Identify which cell holds the provided text, then report its [x, y] central coordinate. 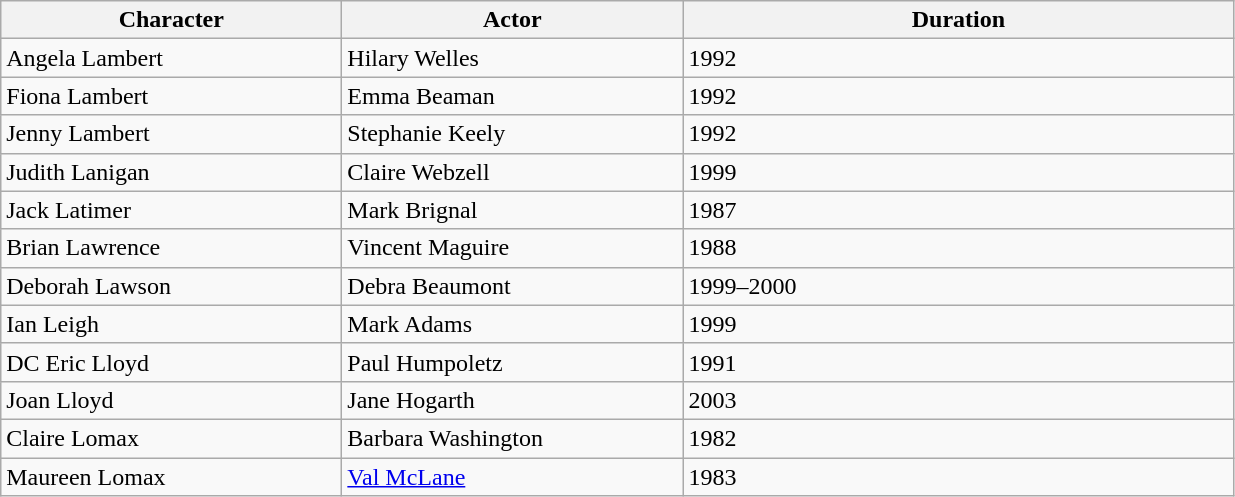
Emma Beaman [512, 96]
Stephanie Keely [512, 134]
Maureen Lomax [172, 477]
2003 [958, 400]
Ian Leigh [172, 324]
Actor [512, 20]
Duration [958, 20]
Barbara Washington [512, 438]
Mark Adams [512, 324]
Jack Latimer [172, 210]
Jane Hogarth [512, 400]
Claire Lomax [172, 438]
Joan Lloyd [172, 400]
Val McLane [512, 477]
Deborah Lawson [172, 286]
Mark Brignal [512, 210]
Fiona Lambert [172, 96]
Claire Webzell [512, 172]
Paul Humpoletz [512, 362]
1987 [958, 210]
1991 [958, 362]
Character [172, 20]
Jenny Lambert [172, 134]
1999–2000 [958, 286]
DC Eric Lloyd [172, 362]
Debra Beaumont [512, 286]
Judith Lanigan [172, 172]
1982 [958, 438]
1988 [958, 248]
Brian Lawrence [172, 248]
Vincent Maguire [512, 248]
Hilary Welles [512, 58]
Angela Lambert [172, 58]
1983 [958, 477]
